Scan for the cell matching the given text and deliver its (x, y) coordinate at center. 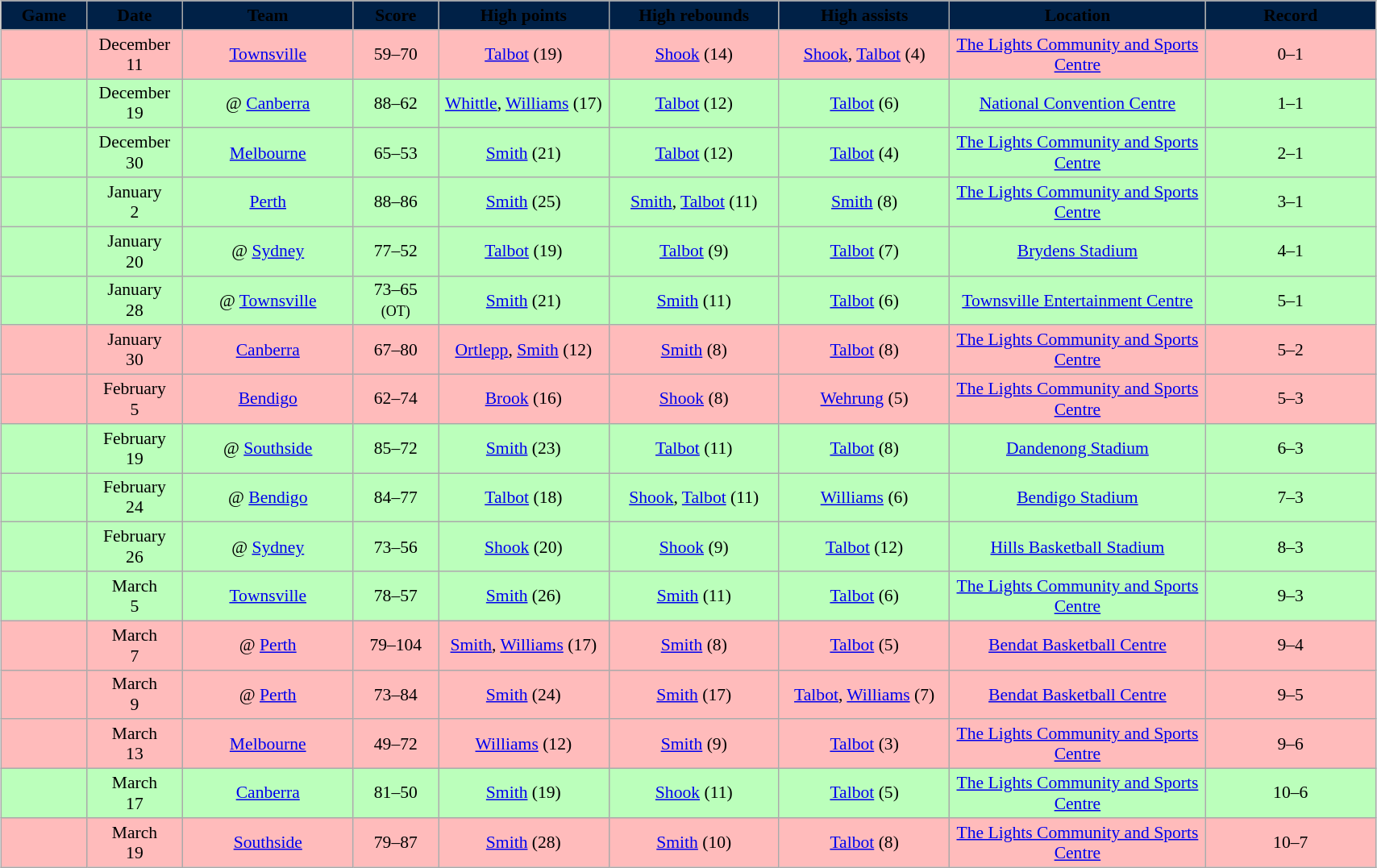
Talbot (9) (693, 251)
9–3 (1290, 596)
December 19 (134, 103)
5–3 (1290, 400)
7–3 (1290, 498)
High rebounds (693, 15)
Shook (8) (693, 400)
High points (524, 15)
@ Townsville (268, 300)
Smith (26) (524, 596)
Hills Basketball Stadium (1077, 546)
78–57 (396, 596)
Bendigo Stadium (1077, 498)
Smith (24) (524, 695)
@ Southside (268, 448)
Smith (25) (524, 201)
1–1 (1290, 103)
Smith (17) (693, 695)
Smith (19) (524, 793)
Dandenong Stadium (1077, 448)
88–62 (396, 103)
10–6 (1290, 793)
Talbot (18) (524, 498)
67–80 (396, 350)
Score (396, 15)
77–52 (396, 251)
79–104 (396, 645)
Shook, Talbot (11) (693, 498)
59–70 (396, 55)
February 24 (134, 498)
March 5 (134, 596)
Williams (12) (524, 745)
December 30 (134, 153)
Smith (9) (693, 745)
Townsville Entertainment Centre (1077, 300)
5–2 (1290, 350)
4–1 (1290, 251)
Talbot (7) (864, 251)
Date (134, 15)
Perth (268, 201)
Wehrung (5) (864, 400)
Bendigo (268, 400)
Ortlepp, Smith (12) (524, 350)
Southside (268, 843)
Brook (16) (524, 400)
Team (268, 15)
February 19 (134, 448)
January 20 (134, 251)
February 26 (134, 546)
Talbot (11) (693, 448)
Williams (6) (864, 498)
10–7 (1290, 843)
Location (1077, 15)
February 5 (134, 400)
Record (1290, 15)
73–65 (OT) (396, 300)
62–74 (396, 400)
March 17 (134, 793)
88–86 (396, 201)
79–87 (396, 843)
Talbot, Williams (7) (864, 695)
National Convention Centre (1077, 103)
8–3 (1290, 546)
Shook (20) (524, 546)
Smith, Talbot (11) (693, 201)
Whittle, Williams (17) (524, 103)
49–72 (396, 745)
March 9 (134, 695)
January 2 (134, 201)
Shook (14) (693, 55)
9–5 (1290, 695)
High assists (864, 15)
6–3 (1290, 448)
Game (44, 15)
@ Bendigo (268, 498)
2–1 (1290, 153)
Smith (28) (524, 843)
81–50 (396, 793)
December 11 (134, 55)
Brydens Stadium (1077, 251)
Shook, Talbot (4) (864, 55)
January 28 (134, 300)
@ Canberra (268, 103)
73–84 (396, 695)
March 19 (134, 843)
March 7 (134, 645)
0–1 (1290, 55)
84–77 (396, 498)
January 30 (134, 350)
85–72 (396, 448)
3–1 (1290, 201)
Shook (11) (693, 793)
9–4 (1290, 645)
Shook (9) (693, 546)
5–1 (1290, 300)
73–56 (396, 546)
Talbot (4) (864, 153)
Smith (23) (524, 448)
9–6 (1290, 745)
March 13 (134, 745)
Smith (10) (693, 843)
Smith, Williams (17) (524, 645)
Talbot (3) (864, 745)
65–53 (396, 153)
